For the text-containing cell, return its midpoint in [x, y] coordinate format. 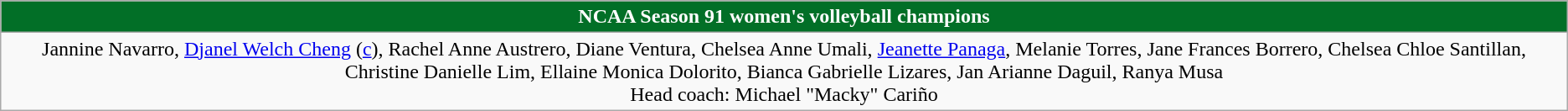
NCAA Season 91 women's volleyball champions [784, 17]
